Pinpoint the cell where the given text exists, returning its [x, y] midpoint coordinate. 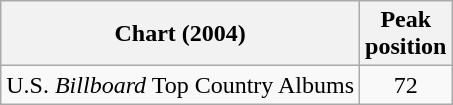
72 [406, 85]
U.S. Billboard Top Country Albums [180, 85]
Chart (2004) [180, 34]
Peakposition [406, 34]
